Return the [X, Y] coordinate for the center point of the cell that contains the specified text.  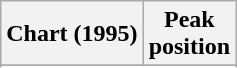
Peakposition [189, 34]
Chart (1995) [72, 34]
